Determine the [X, Y] coordinate at the center of the cell enclosing the given text.  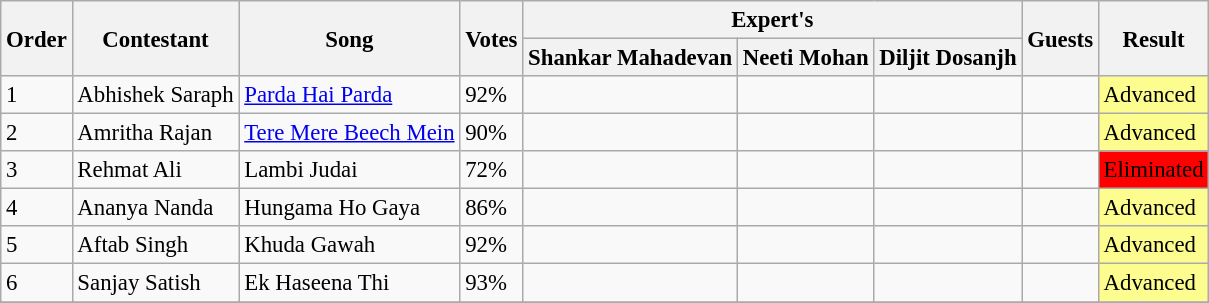
Rehmat Ali [156, 170]
Neeti Mohan [806, 58]
4 [36, 208]
Song [350, 38]
Lambi Judai [350, 170]
Khuda Gawah [350, 245]
72% [492, 170]
Amritha Rajan [156, 133]
Aftab Singh [156, 245]
Order [36, 38]
Diljit Dosanjh [948, 58]
Parda Hai Parda [350, 95]
93% [492, 283]
Hungama Ho Gaya [350, 208]
86% [492, 208]
3 [36, 170]
Expert's [772, 20]
Eliminated [1154, 170]
2 [36, 133]
Votes [492, 38]
90% [492, 133]
Ananya Nanda [156, 208]
Contestant [156, 38]
Shankar Mahadevan [630, 58]
Guests [1060, 38]
5 [36, 245]
Sanjay Satish [156, 283]
1 [36, 95]
6 [36, 283]
Abhishek Saraph [156, 95]
Tere Mere Beech Mein [350, 133]
Result [1154, 38]
Ek Haseena Thi [350, 283]
